Provide the [X, Y] coordinate of the cell's center where the given text is located.  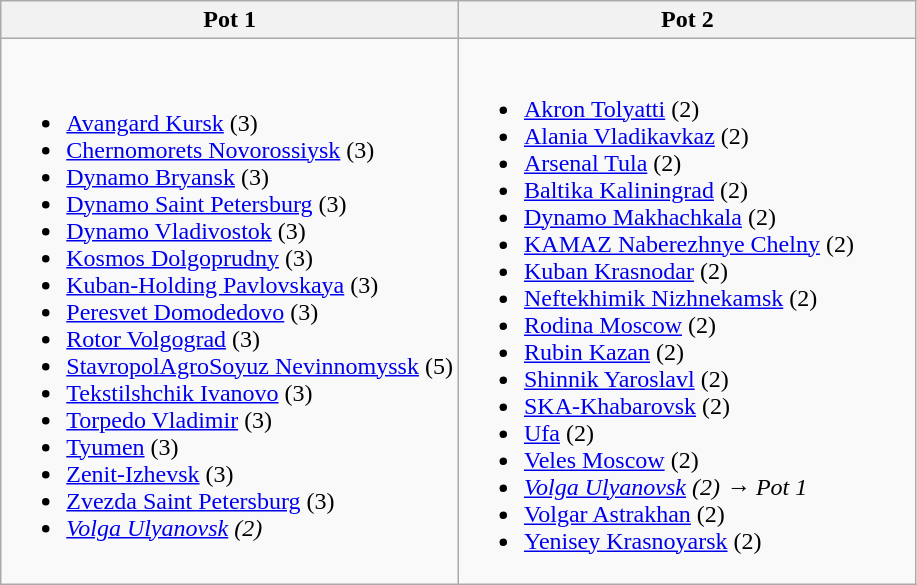
Pot 1 [230, 20]
Pot 2 [687, 20]
